From the cell containing the given text, extract its center point as (x, y) coordinate. 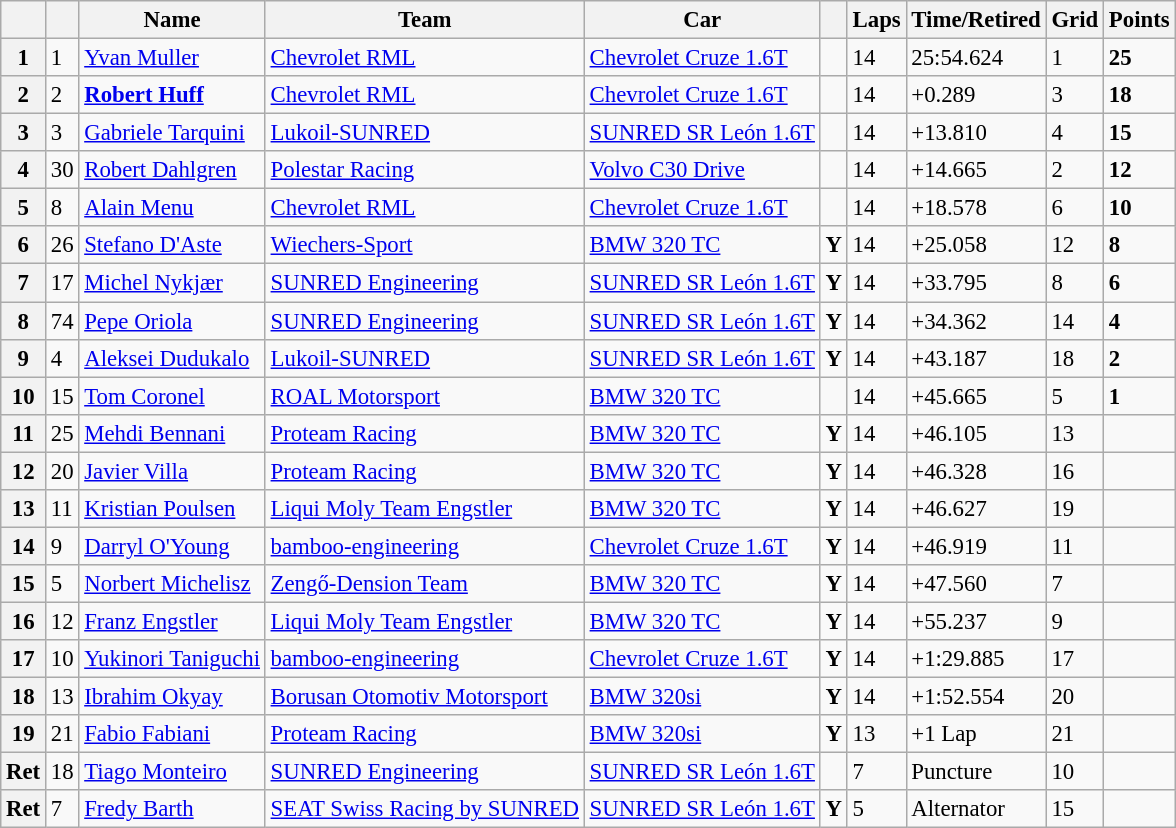
Fredy Barth (172, 809)
Fabio Fabiani (172, 734)
Alternator (976, 809)
+0.289 (976, 95)
Gabriele Tarquini (172, 133)
+1 Lap (976, 734)
Car (702, 20)
ROAL Motorsport (424, 396)
Mehdi Bennani (172, 433)
Zengő-Dension Team (424, 584)
+46.328 (976, 471)
+46.627 (976, 509)
+46.105 (976, 433)
+46.919 (976, 546)
Pepe Oriola (172, 321)
Team (424, 20)
Robert Dahlgren (172, 170)
Ibrahim Okyay (172, 697)
+55.237 (976, 621)
Volvo C30 Drive (702, 170)
Tiago Monteiro (172, 772)
+45.665 (976, 396)
Laps (876, 20)
+33.795 (976, 283)
+34.362 (976, 321)
+1:52.554 (976, 697)
Grid (1074, 20)
Norbert Michelisz (172, 584)
Darryl O'Young (172, 546)
26 (62, 245)
Yukinori Taniguchi (172, 659)
Kristian Poulsen (172, 509)
Time/Retired (976, 20)
SEAT Swiss Racing by SUNRED (424, 809)
Points (1140, 20)
Polestar Racing (424, 170)
74 (62, 321)
Borusan Otomotiv Motorsport (424, 697)
Robert Huff (172, 95)
Stefano D'Aste (172, 245)
Franz Engstler (172, 621)
+14.665 (976, 170)
25:54.624 (976, 58)
+47.560 (976, 584)
Javier Villa (172, 471)
+25.058 (976, 245)
Tom Coronel (172, 396)
Alain Menu (172, 208)
+18.578 (976, 208)
+13.810 (976, 133)
Aleksei Dudukalo (172, 358)
+1:29.885 (976, 659)
Michel Nykjær (172, 283)
+43.187 (976, 358)
Wiechers-Sport (424, 245)
30 (62, 170)
Yvan Muller (172, 58)
Name (172, 20)
Puncture (976, 772)
